Scan for the cell matching the given text and deliver its [x, y] coordinate at center. 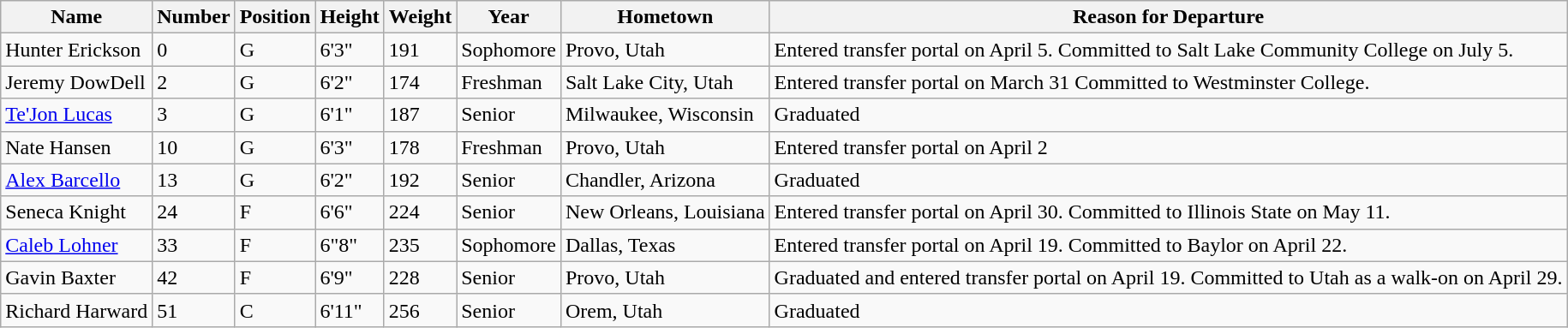
191 [420, 50]
256 [420, 310]
0 [194, 50]
Richard Harward [77, 310]
Orem, Utah [665, 310]
Hunter Erickson [77, 50]
224 [420, 212]
Entered transfer portal on April 19. Committed to Baylor on April 22. [1169, 245]
6'11" [350, 310]
192 [420, 180]
Salt Lake City, Utah [665, 82]
Reason for Departure [1169, 17]
Weight [420, 17]
6'1" [350, 115]
33 [194, 245]
Position [275, 17]
10 [194, 147]
13 [194, 180]
187 [420, 115]
51 [194, 310]
Entered transfer portal on April 5. Committed to Salt Lake Community College on July 5. [1169, 50]
Nate Hansen [77, 147]
3 [194, 115]
Graduated and entered transfer portal on April 19. Committed to Utah as a walk-on on April 29. [1169, 277]
Name [77, 17]
Hometown [665, 17]
New Orleans, Louisiana [665, 212]
Jeremy DowDell [77, 82]
Alex Barcello [77, 180]
Entered transfer portal on March 31 Committed to Westminster College. [1169, 82]
42 [194, 277]
Seneca Knight [77, 212]
Gavin Baxter [77, 277]
2 [194, 82]
6'9" [350, 277]
178 [420, 147]
Dallas, Texas [665, 245]
6'6" [350, 212]
Milwaukee, Wisconsin [665, 115]
Height [350, 17]
235 [420, 245]
Number [194, 17]
Caleb Lohner [77, 245]
6"8" [350, 245]
C [275, 310]
Te'Jon Lucas [77, 115]
228 [420, 277]
Entered transfer portal on April 30. Committed to Illinois State on May 11. [1169, 212]
Year [509, 17]
Chandler, Arizona [665, 180]
24 [194, 212]
174 [420, 82]
Entered transfer portal on April 2 [1169, 147]
